Search for the cell housing the specified text and yield its (x, y) center coordinate. 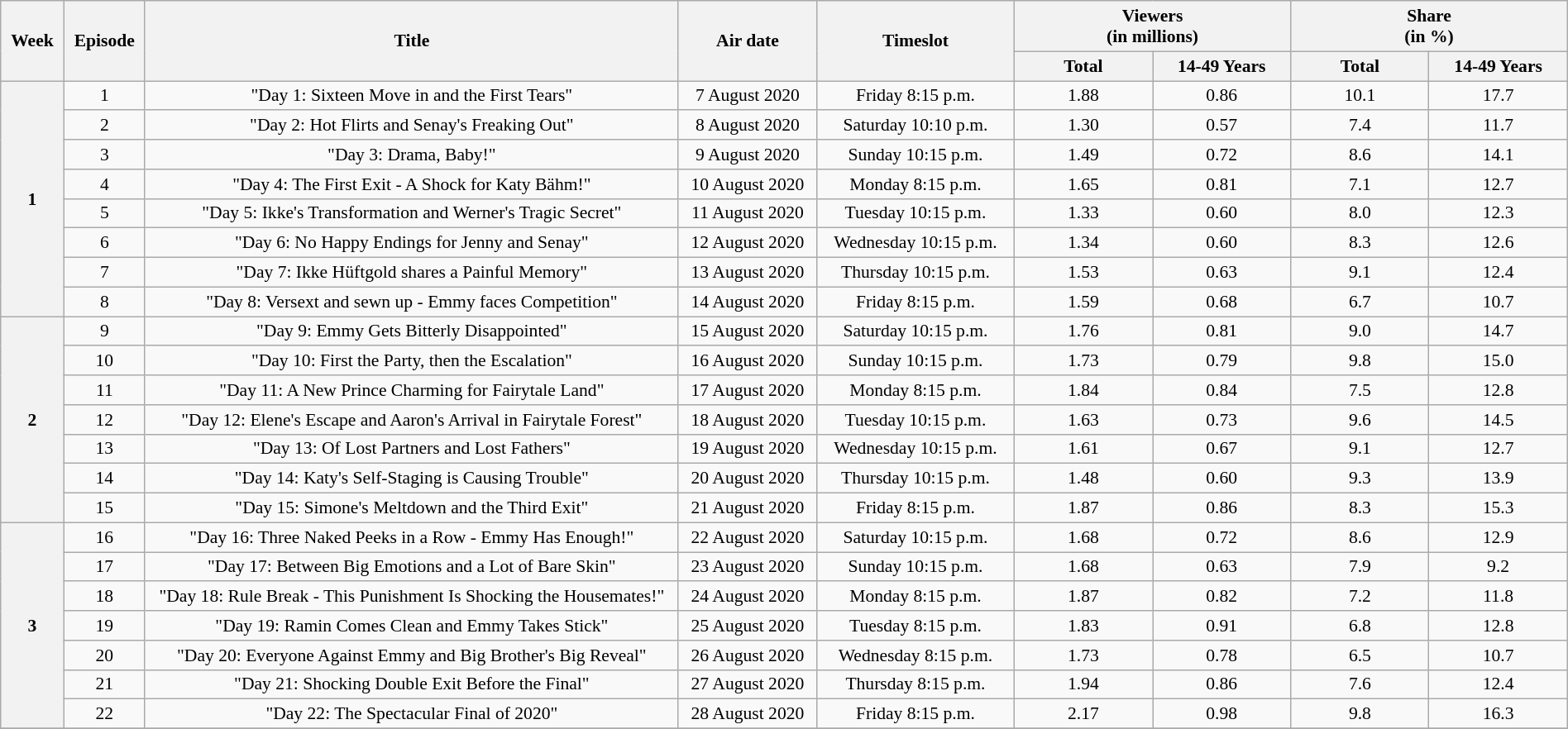
8.0 (1360, 213)
14.1 (1499, 155)
15 August 2020 (748, 331)
9 August 2020 (748, 155)
"Day 16: Three Naked Peeks in a Row - Emmy Has Enough!" (412, 537)
14.7 (1499, 331)
14 (104, 479)
0.67 (1222, 449)
7.5 (1360, 390)
Share(in %) (1429, 26)
17.7 (1499, 96)
21 August 2020 (748, 508)
"Day 4: The First Exit - A Shock for Katy Bähm!" (412, 184)
"Day 2: Hot Flirts and Senay's Freaking Out" (412, 126)
Viewers(in millions) (1152, 26)
6.5 (1360, 655)
Week (32, 41)
15 (104, 508)
2.17 (1083, 714)
10 (104, 361)
"Day 5: Ikke's Transformation and Werner's Tragic Secret" (412, 213)
8 (104, 302)
6 (104, 243)
1.53 (1083, 273)
12.6 (1499, 243)
0.82 (1222, 597)
"Day 19: Ramin Comes Clean and Emmy Takes Stick" (412, 626)
12 August 2020 (748, 243)
1.48 (1083, 479)
1.94 (1083, 684)
Title (412, 41)
24 August 2020 (748, 597)
12 (104, 420)
"Day 21: Shocking Double Exit Before the Final" (412, 684)
7.6 (1360, 684)
18 August 2020 (748, 420)
0.68 (1222, 302)
9.2 (1499, 567)
9.6 (1360, 420)
0.98 (1222, 714)
1.63 (1083, 420)
1.59 (1083, 302)
1.61 (1083, 449)
14.5 (1499, 420)
6.8 (1360, 626)
7.4 (1360, 126)
9 (104, 331)
Episode (104, 41)
1.33 (1083, 213)
9.0 (1360, 331)
0.57 (1222, 126)
"Day 13: Of Lost Partners and Lost Fathers" (412, 449)
22 August 2020 (748, 537)
11 (104, 390)
Tuesday 8:15 p.m. (916, 626)
11 August 2020 (748, 213)
"Day 1: Sixteen Move in and the First Tears" (412, 96)
19 (104, 626)
13.9 (1499, 479)
0.79 (1222, 361)
15.3 (1499, 508)
20 (104, 655)
"Day 11: A New Prince Charming for Fairytale Land" (412, 390)
7 (104, 273)
"Day 18: Rule Break - This Punishment Is Shocking the Housemates!" (412, 597)
Air date (748, 41)
1.30 (1083, 126)
7.9 (1360, 567)
16 (104, 537)
6.7 (1360, 302)
12.3 (1499, 213)
Wednesday 8:15 p.m. (916, 655)
"Day 3: Drama, Baby!" (412, 155)
13 (104, 449)
18 (104, 597)
11.8 (1499, 597)
26 August 2020 (748, 655)
25 August 2020 (748, 626)
1.65 (1083, 184)
"Day 15: Simone's Meltdown and the Third Exit" (412, 508)
22 (104, 714)
"Day 12: Elene's Escape and Aaron's Arrival in Fairytale Forest" (412, 420)
0.73 (1222, 420)
0.78 (1222, 655)
"Day 22: The Spectacular Final of 2020" (412, 714)
17 August 2020 (748, 390)
"Day 14: Katy's Self-Staging is Causing Trouble" (412, 479)
23 August 2020 (748, 567)
28 August 2020 (748, 714)
27 August 2020 (748, 684)
12.9 (1499, 537)
5 (104, 213)
"Day 10: First the Party, then the Escalation" (412, 361)
0.91 (1222, 626)
21 (104, 684)
"Day 9: Emmy Gets Bitterly Disappointed" (412, 331)
16.3 (1499, 714)
7.2 (1360, 597)
1.83 (1083, 626)
7 August 2020 (748, 96)
"Day 8: Versext and sewn up - Emmy faces Competition" (412, 302)
1.49 (1083, 155)
10.1 (1360, 96)
1.88 (1083, 96)
16 August 2020 (748, 361)
"Day 20: Everyone Against Emmy and Big Brother's Big Reveal" (412, 655)
Timeslot (916, 41)
9.3 (1360, 479)
4 (104, 184)
17 (104, 567)
10 August 2020 (748, 184)
Saturday 10:10 p.m. (916, 126)
1.34 (1083, 243)
19 August 2020 (748, 449)
14 August 2020 (748, 302)
7.1 (1360, 184)
13 August 2020 (748, 273)
"Day 6: No Happy Endings for Jenny and Senay" (412, 243)
1.76 (1083, 331)
"Day 7: Ikke Hüftgold shares a Painful Memory" (412, 273)
1.84 (1083, 390)
20 August 2020 (748, 479)
8 August 2020 (748, 126)
0.84 (1222, 390)
Thursday 8:15 p.m. (916, 684)
11.7 (1499, 126)
"Day 17: Between Big Emotions and a Lot of Bare Skin" (412, 567)
15.0 (1499, 361)
